Determine the (X, Y) coordinate at the center of the cell enclosing the given text.  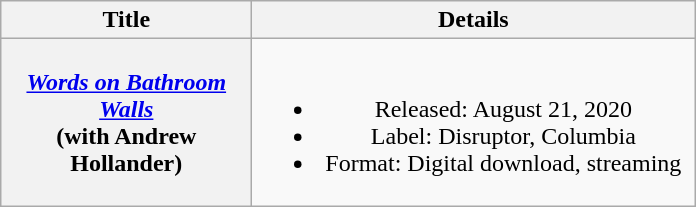
Released: August 21, 2020Label: Disruptor, ColumbiaFormat: Digital download, streaming (474, 122)
Details (474, 20)
Title (126, 20)
Words on Bathroom Walls(with Andrew Hollander) (126, 122)
